Pinpoint the cell where the given text exists, returning its (X, Y) midpoint coordinate. 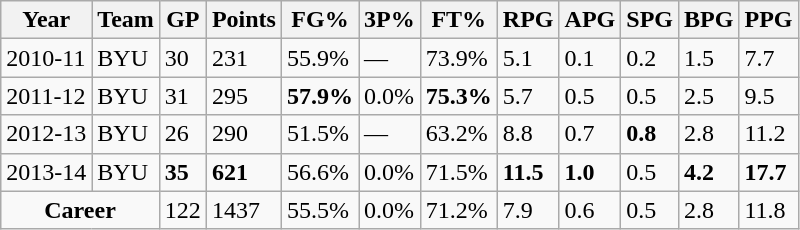
0.1 (590, 58)
231 (244, 58)
FG% (320, 20)
2013-14 (46, 172)
8.8 (528, 134)
4.2 (709, 172)
55.5% (320, 210)
0.6 (590, 210)
71.2% (458, 210)
56.6% (320, 172)
RPG (528, 20)
51.5% (320, 134)
GP (182, 20)
0.7 (590, 134)
290 (244, 134)
FT% (458, 20)
11.8 (768, 210)
Team (126, 20)
0.2 (650, 58)
1.5 (709, 58)
57.9% (320, 96)
0.8 (650, 134)
7.7 (768, 58)
55.9% (320, 58)
2010-11 (46, 58)
5.7 (528, 96)
2011-12 (46, 96)
1437 (244, 210)
7.9 (528, 210)
3P% (390, 20)
17.7 (768, 172)
71.5% (458, 172)
9.5 (768, 96)
11.5 (528, 172)
11.2 (768, 134)
2.5 (709, 96)
26 (182, 134)
35 (182, 172)
Points (244, 20)
Year (46, 20)
PPG (768, 20)
BPG (709, 20)
2012-13 (46, 134)
122 (182, 210)
SPG (650, 20)
295 (244, 96)
5.1 (528, 58)
APG (590, 20)
63.2% (458, 134)
75.3% (458, 96)
30 (182, 58)
1.0 (590, 172)
31 (182, 96)
73.9% (458, 58)
Career (80, 210)
621 (244, 172)
